Determine the [X, Y] coordinate at the center of the cell enclosing the given text.  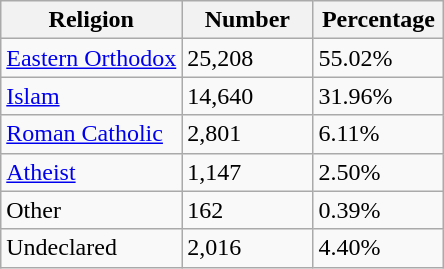
Islam [92, 96]
55.02% [378, 58]
14,640 [248, 96]
Other [92, 210]
1,147 [248, 172]
Religion [92, 20]
25,208 [248, 58]
Percentage [378, 20]
2,016 [248, 248]
0.39% [378, 210]
Number [248, 20]
Undeclared [92, 248]
162 [248, 210]
6.11% [378, 134]
2.50% [378, 172]
4.40% [378, 248]
Atheist [92, 172]
Eastern Orthodox [92, 58]
31.96% [378, 96]
Roman Catholic [92, 134]
2,801 [248, 134]
